Determine the [X, Y] coordinate at the center of the cell enclosing the given text.  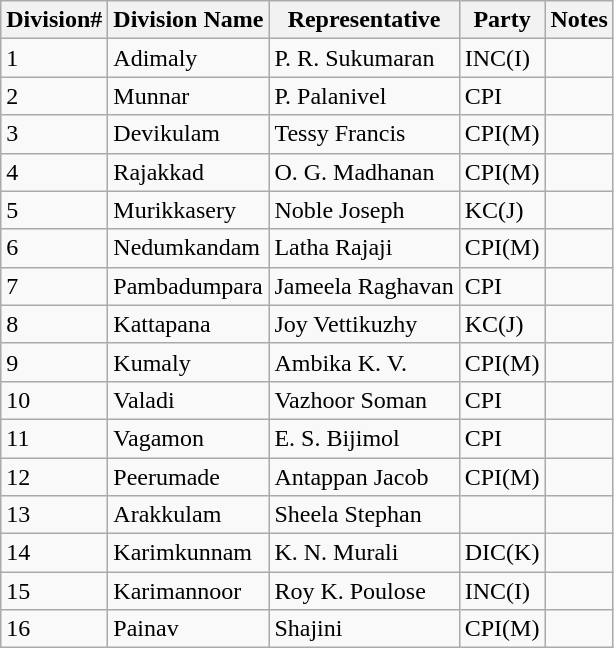
16 [54, 629]
Kattapana [188, 324]
Party [502, 20]
Painav [188, 629]
Karimkunnam [188, 553]
Division# [54, 20]
15 [54, 591]
7 [54, 286]
Joy Vettikuzhy [364, 324]
5 [54, 210]
Shajini [364, 629]
9 [54, 362]
10 [54, 400]
12 [54, 477]
Devikulam [188, 134]
Valadi [188, 400]
Vazhoor Soman [364, 400]
13 [54, 515]
Representative [364, 20]
Notes [579, 20]
Arakkulam [188, 515]
O. G. Madhanan [364, 172]
Tessy Francis [364, 134]
Division Name [188, 20]
Latha Rajaji [364, 248]
3 [54, 134]
2 [54, 96]
DIC(K) [502, 553]
Vagamon [188, 438]
6 [54, 248]
Pambadumpara [188, 286]
Rajakkad [188, 172]
Antappan Jacob [364, 477]
4 [54, 172]
K. N. Murali [364, 553]
8 [54, 324]
Munnar [188, 96]
Jameela Raghavan [364, 286]
14 [54, 553]
P. R. Sukumaran [364, 58]
Karimannoor [188, 591]
Kumaly [188, 362]
P. Palanivel [364, 96]
11 [54, 438]
Adimaly [188, 58]
Roy K. Poulose [364, 591]
Peerumade [188, 477]
1 [54, 58]
Noble Joseph [364, 210]
Ambika K. V. [364, 362]
E. S. Bijimol [364, 438]
Nedumkandam [188, 248]
Murikkasery [188, 210]
Sheela Stephan [364, 515]
